Locate the cell with the specified text and output its (x, y) center coordinate. 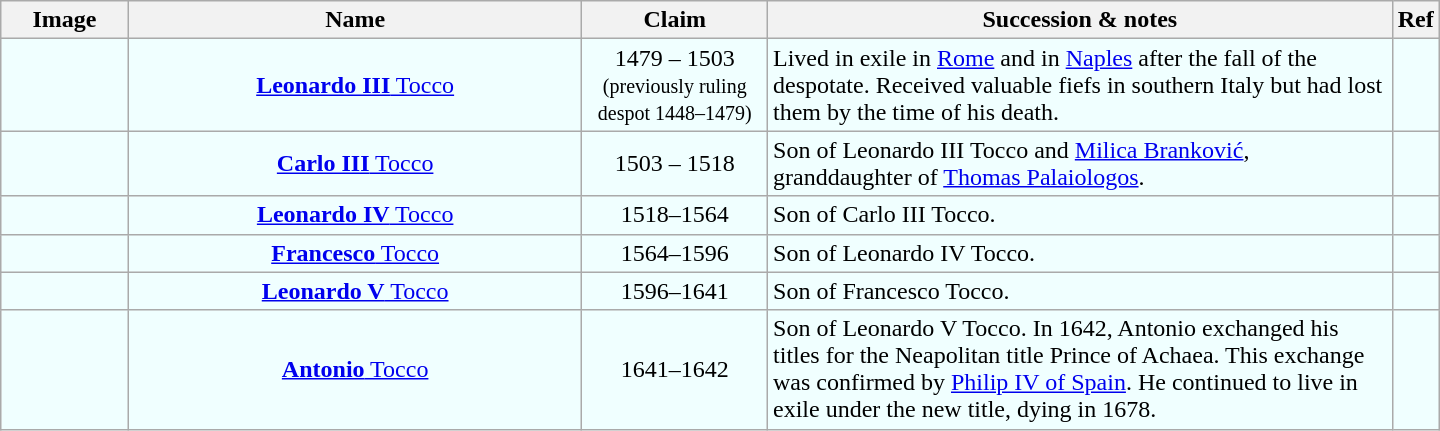
1518–1564 (675, 215)
Son of Carlo III Tocco. (1080, 215)
1503 – 1518 (675, 164)
Son of Francesco Tocco. (1080, 291)
Succession & notes (1080, 20)
1479 – 1503(previously ruling despot 1448–1479) (675, 85)
Image (65, 20)
Carlo III Tocco (355, 164)
Son of Leonardo IV Tocco. (1080, 253)
Claim (675, 20)
Ref (1416, 20)
Leonardo III Tocco (355, 85)
Son of Leonardo III Tocco and Milica Branković, granddaughter of Thomas Palaiologos. (1080, 164)
1641–1642 (675, 370)
Leonardo IV Tocco (355, 215)
Antonio Tocco (355, 370)
1564–1596 (675, 253)
Francesco Tocco (355, 253)
Leonardo V Tocco (355, 291)
1596–1641 (675, 291)
Name (355, 20)
